Find where the given text appears and provide that cell's center as (x, y) coordinate. 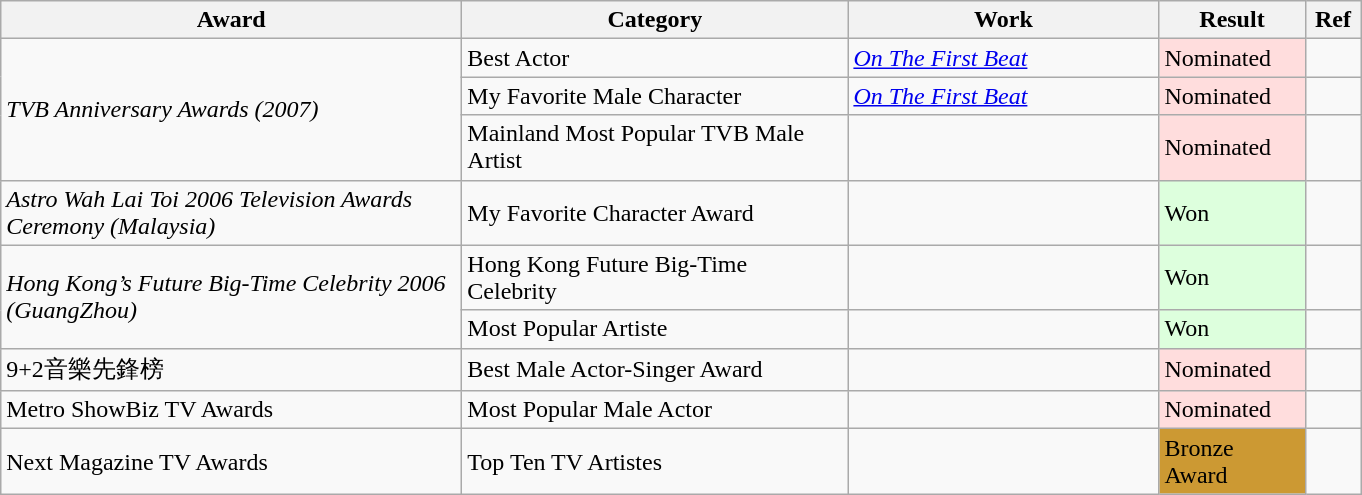
Mainland Most Popular TVB Male Artist (655, 148)
Astro Wah Lai Toi 2006 Television Awards Ceremony (Malaysia) (232, 212)
Top Ten TV Artistes (655, 462)
Result (1232, 20)
Hong Kong’s Future Big-Time Celebrity 2006 (GuangZhou) (232, 296)
Most Popular Male Actor (655, 410)
Best Male Actor-Singer Award (655, 370)
TVB Anniversary Awards (2007) (232, 110)
Work (1004, 20)
Bronze Award (1232, 462)
Ref (1333, 20)
Category (655, 20)
Next Magazine TV Awards (232, 462)
My Favorite Male Character (655, 96)
Metro ShowBiz TV Awards (232, 410)
9+2音樂先鋒榜 (232, 370)
My Favorite Character Award (655, 212)
Hong Kong Future Big-Time Celebrity (655, 278)
Most Popular Artiste (655, 329)
Award (232, 20)
Best Actor (655, 58)
